Locate the cell with the specified text and output its [X, Y] center coordinate. 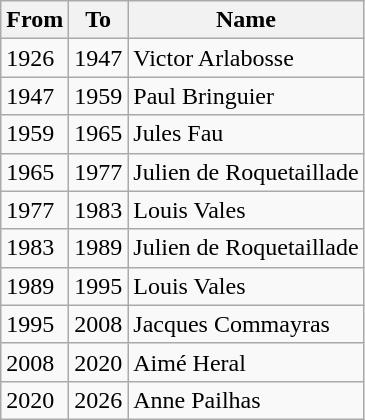
From [35, 20]
Name [246, 20]
Anne Pailhas [246, 400]
Jules Fau [246, 134]
2026 [98, 400]
Paul Bringuier [246, 96]
1926 [35, 58]
Victor Arlabosse [246, 58]
Jacques Commayras [246, 324]
To [98, 20]
Aimé Heral [246, 362]
